Locate the cell with the specified text and output its (x, y) center coordinate. 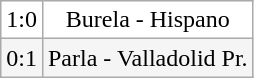
1:0 (22, 20)
Parla - Valladolid Pr. (148, 58)
0:1 (22, 58)
Burela - Hispano (148, 20)
